Determine the [X, Y] coordinate at the center of the cell enclosing the given text.  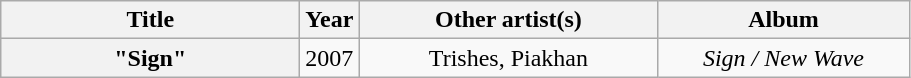
Sign / New Wave [784, 58]
Other artist(s) [508, 20]
"Sign" [150, 58]
Title [150, 20]
Year [330, 20]
Album [784, 20]
Trishes, Piakhan [508, 58]
2007 [330, 58]
